Scan for the cell matching the given text and deliver its [x, y] coordinate at center. 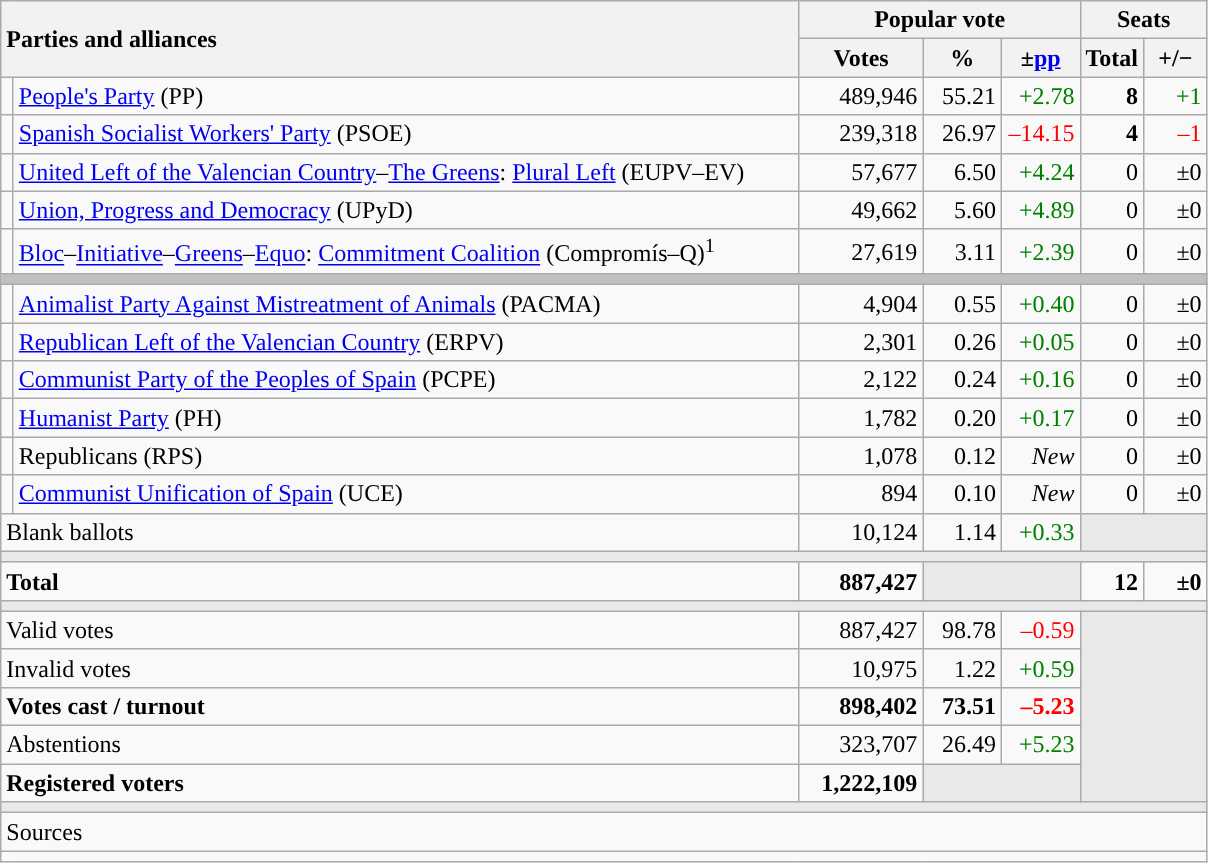
4,904 [861, 304]
+0.05 [1040, 342]
239,318 [861, 134]
+2.78 [1040, 96]
+4.24 [1040, 172]
0.26 [962, 342]
10,124 [861, 532]
4 [1112, 134]
±pp [1040, 58]
1,782 [861, 418]
Animalist Party Against Mistreatment of Animals (PACMA) [406, 304]
+0.17 [1040, 418]
0.12 [962, 456]
26.49 [962, 745]
+1 [1176, 96]
49,662 [861, 210]
+5.23 [1040, 745]
–5.23 [1040, 706]
Blank ballots [400, 532]
Union, Progress and Democracy (UPyD) [406, 210]
Sources [604, 832]
–0.59 [1040, 630]
Republicans (RPS) [406, 456]
3.11 [962, 252]
898,402 [861, 706]
489,946 [861, 96]
Seats [1144, 20]
+2.39 [1040, 252]
Votes [861, 58]
Spanish Socialist Workers' Party (PSOE) [406, 134]
2,301 [861, 342]
27,619 [861, 252]
1,222,109 [861, 783]
+0.33 [1040, 532]
10,975 [861, 668]
894 [861, 494]
+0.16 [1040, 380]
0.10 [962, 494]
Parties and alliances [400, 39]
+/− [1176, 58]
Humanist Party (PH) [406, 418]
73.51 [962, 706]
+0.59 [1040, 668]
1.22 [962, 668]
Republican Left of the Valencian Country (ERPV) [406, 342]
5.60 [962, 210]
6.50 [962, 172]
Communist Party of the Peoples of Spain (PCPE) [406, 380]
0.20 [962, 418]
323,707 [861, 745]
–1 [1176, 134]
1.14 [962, 532]
12 [1112, 581]
1,078 [861, 456]
People's Party (PP) [406, 96]
–14.15 [1040, 134]
8 [1112, 96]
Bloc–Initiative–Greens–Equo: Commitment Coalition (Compromís–Q)1 [406, 252]
Communist Unification of Spain (UCE) [406, 494]
55.21 [962, 96]
2,122 [861, 380]
0.55 [962, 304]
Invalid votes [400, 668]
Registered voters [400, 783]
98.78 [962, 630]
+0.40 [1040, 304]
+4.89 [1040, 210]
United Left of the Valencian Country–The Greens: Plural Left (EUPV–EV) [406, 172]
0.24 [962, 380]
Abstentions [400, 745]
Popular vote [940, 20]
26.97 [962, 134]
% [962, 58]
Votes cast / turnout [400, 706]
57,677 [861, 172]
Valid votes [400, 630]
